Return the [x, y] coordinate for the center point of the cell that contains the specified text.  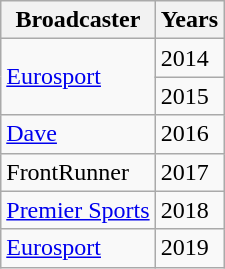
Broadcaster [78, 20]
Dave [78, 134]
2014 [189, 58]
FrontRunner [78, 172]
Premier Sports [78, 210]
2016 [189, 134]
2017 [189, 172]
Years [189, 20]
2015 [189, 96]
2018 [189, 210]
2019 [189, 248]
